Return [x, y] of the center of cell containing provided text 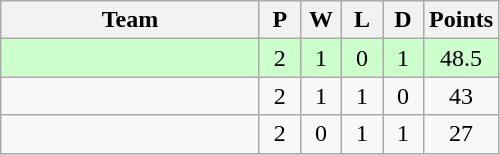
W [320, 20]
Points [462, 20]
Team [130, 20]
48.5 [462, 58]
27 [462, 134]
P [280, 20]
D [402, 20]
43 [462, 96]
L [362, 20]
